Capture the cell that displays the provided text and extract its (x, y) central coordinate. 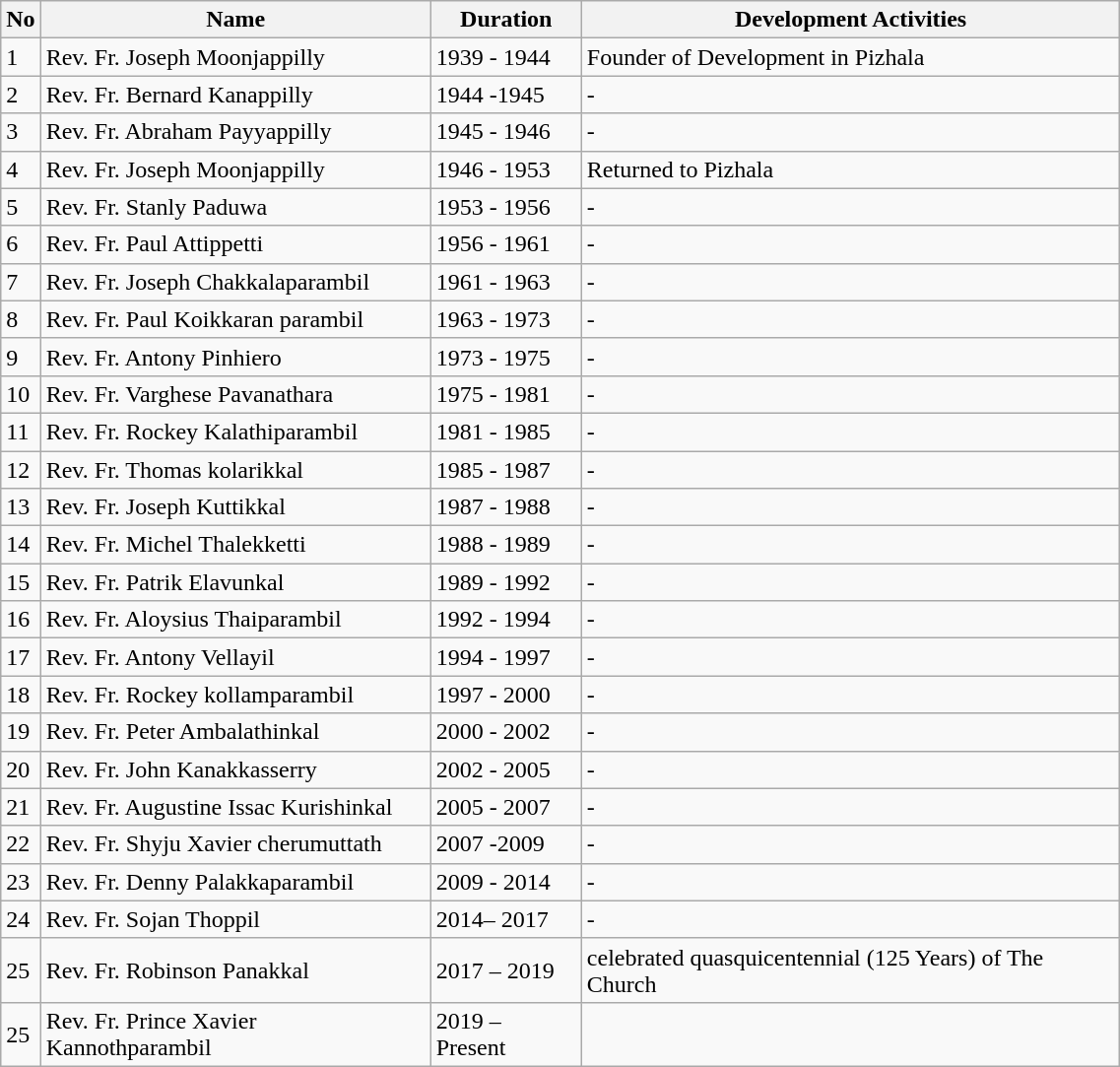
1992 - 1994 (506, 620)
1987 - 1988 (506, 507)
Rev. Fr. Joseph Kuttikkal (235, 507)
1956 - 1961 (506, 244)
Duration (506, 20)
1963 - 1973 (506, 319)
1973 - 1975 (506, 357)
1975 - 1981 (506, 394)
11 (21, 432)
2 (21, 95)
Rev. Fr. Peter Ambalathinkal (235, 732)
24 (21, 919)
23 (21, 882)
Rev. Fr. Paul Koikkaran parambil (235, 319)
1946 - 1953 (506, 169)
Rev. Fr. Prince Xavier Kannothparambil (235, 1034)
2017 – 2019 (506, 969)
1945 - 1946 (506, 132)
Rev. Fr. Rockey kollamparambil (235, 695)
2000 - 2002 (506, 732)
12 (21, 470)
1994 - 1997 (506, 657)
Rev. Fr. Bernard Kanappilly (235, 95)
Rev. Fr. Stanly Paduwa (235, 207)
22 (21, 844)
Rev. Fr. Antony Pinhiero (235, 357)
Rev. Fr. Denny Palakkaparambil (235, 882)
1961 - 1963 (506, 282)
Rev. Fr. John Kanakkasserry (235, 769)
2009 - 2014 (506, 882)
1988 - 1989 (506, 545)
2019 – Present (506, 1034)
15 (21, 582)
Rev. Fr. Augustine Issac Kurishinkal (235, 807)
2014– 2017 (506, 919)
Rev. Fr. Sojan Thoppil (235, 919)
Rev. Fr. Aloysius Thaiparambil (235, 620)
Rev. Fr. Patrik Elavunkal (235, 582)
1985 - 1987 (506, 470)
16 (21, 620)
Rev. Fr. Thomas kolarikkal (235, 470)
1989 - 1992 (506, 582)
2002 - 2005 (506, 769)
Rev. Fr. Shyju Xavier cherumuttath (235, 844)
1981 - 1985 (506, 432)
1944 -1945 (506, 95)
1 (21, 57)
Rev. Fr. Robinson Panakkal (235, 969)
2007 -2009 (506, 844)
18 (21, 695)
Rev. Fr. Joseph Chakkalaparambil (235, 282)
9 (21, 357)
Rev. Fr. Varghese Pavanathara (235, 394)
Rev. Fr. Abraham Payyappilly (235, 132)
6 (21, 244)
Development Activities (851, 20)
10 (21, 394)
4 (21, 169)
Rev. Fr. Rockey Kalathiparambil (235, 432)
13 (21, 507)
Rev. Fr. Michel Thalekketti (235, 545)
5 (21, 207)
17 (21, 657)
7 (21, 282)
1997 - 2000 (506, 695)
3 (21, 132)
2005 - 2007 (506, 807)
20 (21, 769)
Founder of Development in Pizhala (851, 57)
21 (21, 807)
Rev. Fr. Paul Attippetti (235, 244)
Name (235, 20)
19 (21, 732)
8 (21, 319)
Rev. Fr. Antony Vellayil (235, 657)
No (21, 20)
1939 - 1944 (506, 57)
1953 - 1956 (506, 207)
celebrated quasquicentennial (125 Years) of The Church (851, 969)
14 (21, 545)
Returned to Pizhala (851, 169)
